From the cell containing the given text, extract its center point as (X, Y) coordinate. 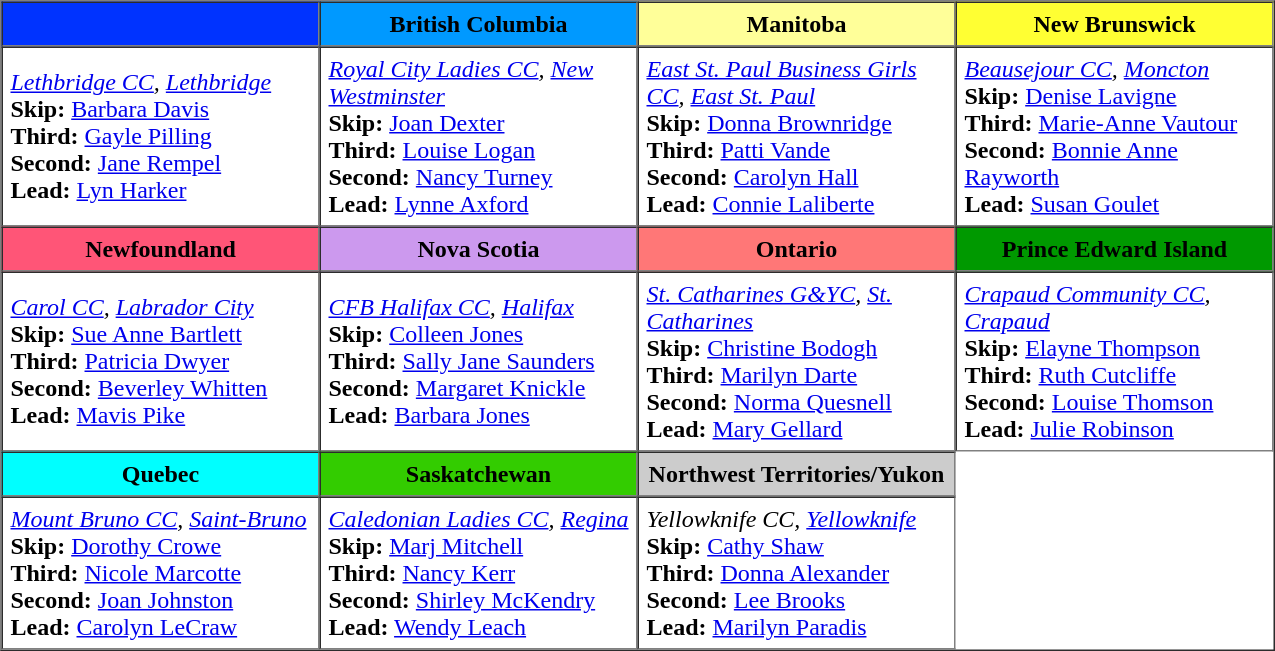
Northwest Territories/Yukon (797, 474)
Lethbridge CC, LethbridgeSkip: Barbara Davis Third: Gayle Pilling Second: Jane Rempel Lead: Lyn Harker (161, 136)
Manitoba (797, 24)
CFB Halifax CC, HalifaxSkip: Colleen Jones Third: Sally Jane Saunders Second: Margaret Knickle Lead: Barbara Jones (479, 362)
Caledonian Ladies CC, ReginaSkip: Marj Mitchell Third: Nancy Kerr Second: Shirley McKendry Lead: Wendy Leach (479, 572)
Saskatchewan (479, 474)
Mount Bruno CC, Saint-BrunoSkip: Dorothy Crowe Third: Nicole Marcotte Second: Joan Johnston Lead: Carolyn LeCraw (161, 572)
Ontario (797, 248)
Quebec (161, 474)
Crapaud Community CC, CrapaudSkip: Elayne Thompson Third: Ruth Cutcliffe Second: Louise Thomson Lead: Julie Robinson (1115, 362)
Carol CC, Labrador CitySkip: Sue Anne Bartlett Third: Patricia Dwyer Second: Beverley Whitten Lead: Mavis Pike (161, 362)
Nova Scotia (479, 248)
British Columbia (479, 24)
New Brunswick (1115, 24)
Newfoundland (161, 248)
Yellowknife CC, YellowknifeSkip: Cathy Shaw Third: Donna Alexander Second: Lee Brooks Lead: Marilyn Paradis (797, 572)
Beausejour CC, MonctonSkip: Denise Lavigne Third: Marie-Anne Vautour Second: Bonnie Anne Rayworth Lead: Susan Goulet (1115, 136)
East St. Paul Business Girls CC, East St. PaulSkip: Donna Brownridge Third: Patti Vande Second: Carolyn Hall Lead: Connie Laliberte (797, 136)
Prince Edward Island (1115, 248)
St. Catharines G&YC, St. CatharinesSkip: Christine Bodogh Third: Marilyn Darte Second: Norma Quesnell Lead: Mary Gellard (797, 362)
Royal City Ladies CC, New WestminsterSkip: Joan Dexter Third: Louise Logan Second: Nancy Turney Lead: Lynne Axford (479, 136)
